Search for the cell housing the specified text and yield its (X, Y) center coordinate. 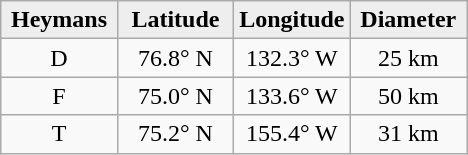
133.6° W (292, 96)
D (59, 58)
76.8° N (175, 58)
F (59, 96)
132.3° W (292, 58)
Latitude (175, 20)
Longitude (292, 20)
75.0° N (175, 96)
25 km (408, 58)
Heymans (59, 20)
155.4° W (292, 134)
75.2° N (175, 134)
31 km (408, 134)
Diameter (408, 20)
T (59, 134)
50 km (408, 96)
